Locate the cell with the specified text and output its (x, y) center coordinate. 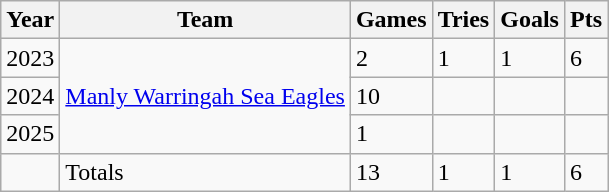
Goals (530, 20)
Team (206, 20)
2023 (30, 58)
Games (391, 20)
Tries (464, 20)
Year (30, 20)
10 (391, 96)
Totals (206, 172)
13 (391, 172)
Manly Warringah Sea Eagles (206, 96)
Pts (586, 20)
2024 (30, 96)
2 (391, 58)
2025 (30, 134)
